From the cell containing the given text, extract its center point as (x, y) coordinate. 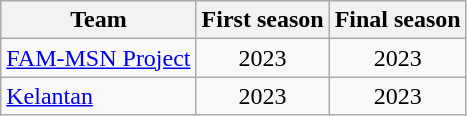
Kelantan (98, 96)
Final season (398, 20)
FAM-MSN Project (98, 58)
First season (262, 20)
Team (98, 20)
